From the cell containing the given text, extract its center point as (x, y) coordinate. 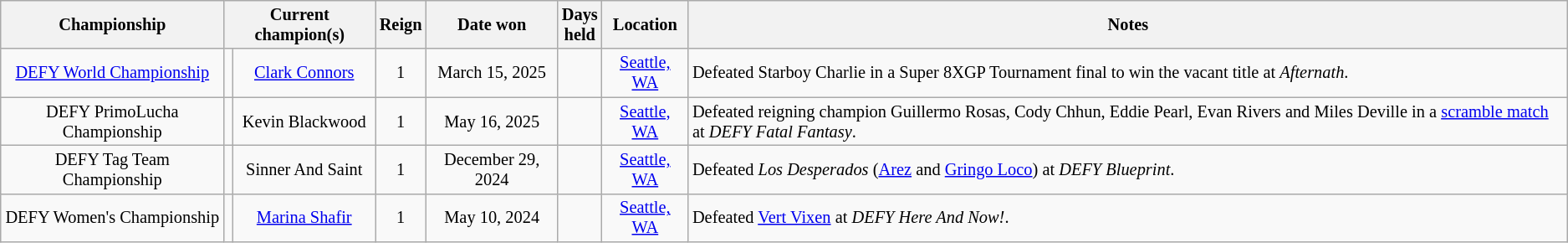
Kevin Blackwood (304, 121)
Championship (112, 24)
Date won (492, 24)
Current champion(s) (299, 24)
Reign (401, 24)
Notes (1128, 24)
May 16, 2025 (492, 121)
Sinner And Saint (304, 169)
Defeated Starboy Charlie in a Super 8XGP Tournament final to win the vacant title at Afternath. (1128, 73)
DEFY Tag Team Championship (112, 169)
Defeated reigning champion Guillermo Rosas, Cody Chhun, Eddie Pearl, Evan Rivers and Miles Deville in a scramble match at DEFY Fatal Fantasy. (1128, 121)
December 29, 2024 (492, 169)
Daysheld (580, 24)
Marina Shafir (304, 218)
March 15, 2025 (492, 73)
Clark Connors (304, 73)
DEFY Women's Championship (112, 218)
DEFY PrimoLucha Championship (112, 121)
Defeated Los Desperados (Arez and Gringo Loco) at DEFY Blueprint. (1128, 169)
Defeated Vert Vixen at DEFY Here And Now!. (1128, 218)
May 10, 2024 (492, 218)
Location (646, 24)
DEFY World Championship (112, 73)
